For the text-containing cell, return its midpoint in [X, Y] coordinate format. 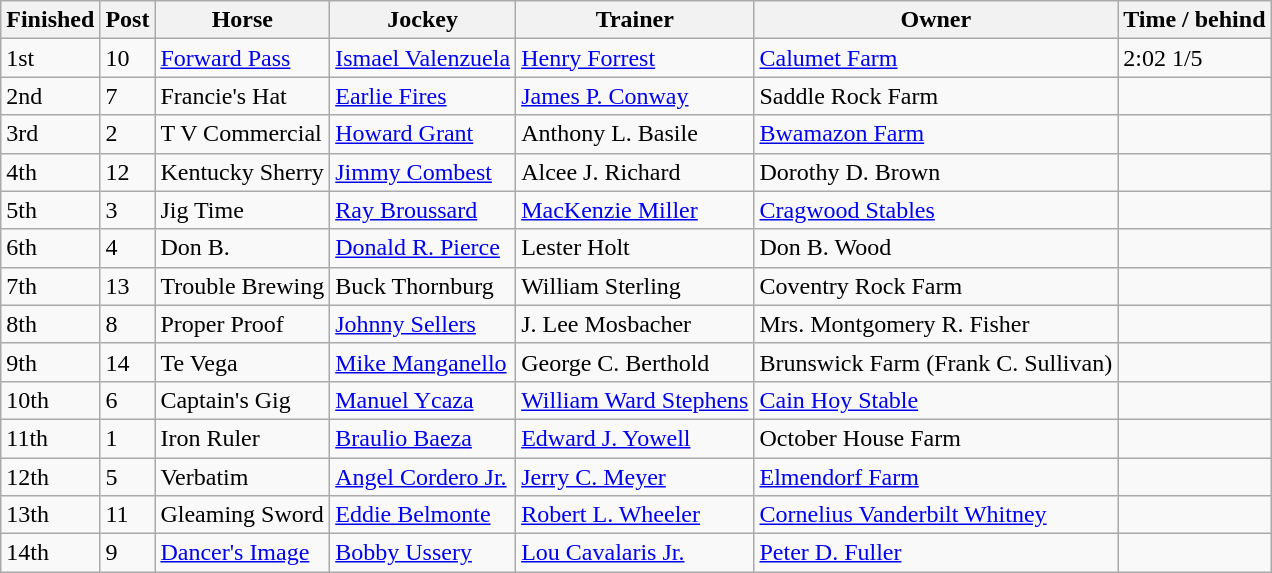
Trouble Brewing [242, 286]
4 [128, 248]
Eddie Belmonte [423, 515]
Cain Hoy Stable [936, 400]
Ray Broussard [423, 210]
James P. Conway [635, 96]
Jimmy Combest [423, 172]
Jig Time [242, 210]
Lester Holt [635, 248]
5 [128, 477]
Coventry Rock Farm [936, 286]
Peter D. Fuller [936, 553]
Alcee J. Richard [635, 172]
Time / behind [1194, 20]
1st [50, 58]
Earlie Fires [423, 96]
Mrs. Montgomery R. Fisher [936, 324]
12th [50, 477]
Lou Cavalaris Jr. [635, 553]
Edward J. Yowell [635, 438]
2 [128, 134]
14 [128, 362]
Verbatim [242, 477]
Jockey [423, 20]
11th [50, 438]
October House Farm [936, 438]
11 [128, 515]
Proper Proof [242, 324]
Manuel Ycaza [423, 400]
Saddle Rock Farm [936, 96]
Don B. Wood [936, 248]
14th [50, 553]
Kentucky Sherry [242, 172]
8 [128, 324]
8th [50, 324]
Te Vega [242, 362]
Dancer's Image [242, 553]
Elmendorf Farm [936, 477]
Gleaming Sword [242, 515]
Bwamazon Farm [936, 134]
Horse [242, 20]
2:02 1/5 [1194, 58]
Owner [936, 20]
Henry Forrest [635, 58]
10th [50, 400]
Mike Manganello [423, 362]
Finished [50, 20]
3 [128, 210]
1 [128, 438]
4th [50, 172]
9 [128, 553]
Francie's Hat [242, 96]
Calumet Farm [936, 58]
MacKenzie Miller [635, 210]
Iron Ruler [242, 438]
Brunswick Farm (Frank C. Sullivan) [936, 362]
Forward Pass [242, 58]
6 [128, 400]
Bobby Ussery [423, 553]
Buck Thornburg [423, 286]
George C. Berthold [635, 362]
Howard Grant [423, 134]
Braulio Baeza [423, 438]
13th [50, 515]
Cornelius Vanderbilt Whitney [936, 515]
6th [50, 248]
7th [50, 286]
Donald R. Pierce [423, 248]
Don B. [242, 248]
3rd [50, 134]
T V Commercial [242, 134]
Robert L. Wheeler [635, 515]
5th [50, 210]
Trainer [635, 20]
Post [128, 20]
10 [128, 58]
William Sterling [635, 286]
Anthony L. Basile [635, 134]
Angel Cordero Jr. [423, 477]
J. Lee Mosbacher [635, 324]
William Ward Stephens [635, 400]
9th [50, 362]
Johnny Sellers [423, 324]
Cragwood Stables [936, 210]
13 [128, 286]
7 [128, 96]
Dorothy D. Brown [936, 172]
Captain's Gig [242, 400]
Ismael Valenzuela [423, 58]
Jerry C. Meyer [635, 477]
12 [128, 172]
2nd [50, 96]
